From the cell containing the given text, extract its center point as (x, y) coordinate. 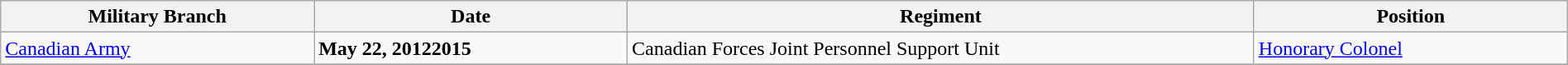
Canadian Army (157, 48)
Military Branch (157, 17)
Canadian Forces Joint Personnel Support Unit (941, 48)
May 22, 20122015 (471, 48)
Date (471, 17)
Honorary Colonel (1411, 48)
Position (1411, 17)
Regiment (941, 17)
